Determine the (x, y) coordinate at the center of the cell enclosing the given text.  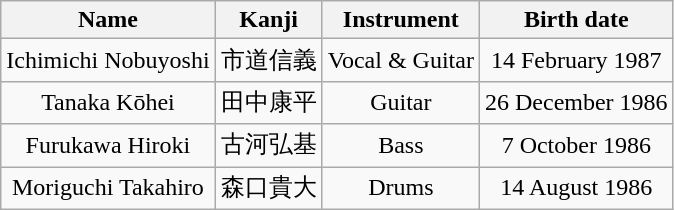
Tanaka Kōhei (108, 102)
Drums (400, 188)
Name (108, 20)
Bass (400, 146)
Kanji (268, 20)
Birth date (576, 20)
市道信義 (268, 60)
Ichimichi Nobuyoshi (108, 60)
Instrument (400, 20)
Vocal & Guitar (400, 60)
森口貴大 (268, 188)
14 February 1987 (576, 60)
26 December 1986 (576, 102)
14 August 1986 (576, 188)
田中康平 (268, 102)
Moriguchi Takahiro (108, 188)
7 October 1986 (576, 146)
古河弘基 (268, 146)
Guitar (400, 102)
Furukawa Hiroki (108, 146)
